Identify which cell holds the provided text, then report its [X, Y] central coordinate. 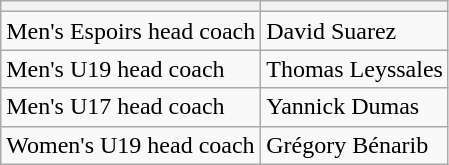
Men's U19 head coach [131, 69]
Men's U17 head coach [131, 107]
Grégory Bénarib [355, 145]
Women's U19 head coach [131, 145]
Thomas Leyssales [355, 69]
Yannick Dumas [355, 107]
David Suarez [355, 31]
Men's Espoirs head coach [131, 31]
